Return (x, y) of the center of cell containing provided text 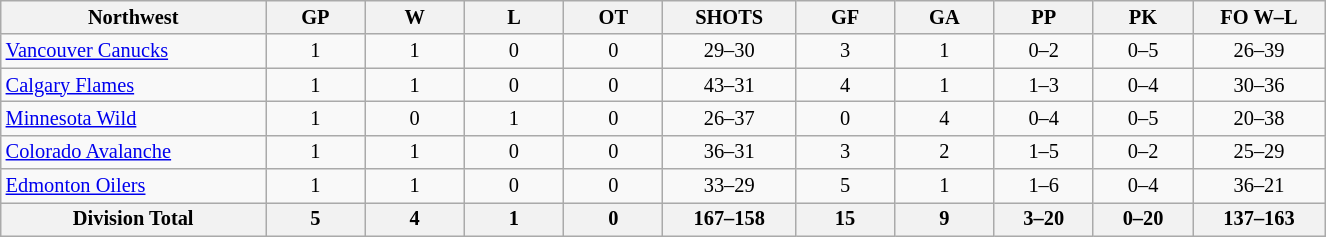
SHOTS (729, 17)
GA (944, 17)
15 (844, 219)
36–31 (729, 152)
Minnesota Wild (134, 118)
Division Total (134, 219)
Calgary Flames (134, 85)
36–21 (1260, 186)
GP (316, 17)
33–29 (729, 186)
3–20 (1044, 219)
26–37 (729, 118)
167–158 (729, 219)
W (414, 17)
2 (944, 152)
1–6 (1044, 186)
GF (844, 17)
Northwest (134, 17)
25–29 (1260, 152)
FO W–L (1260, 17)
Edmonton Oilers (134, 186)
43–31 (729, 85)
1–3 (1044, 85)
0–20 (1142, 219)
Colorado Avalanche (134, 152)
29–30 (729, 51)
20–38 (1260, 118)
PP (1044, 17)
26–39 (1260, 51)
OT (614, 17)
9 (944, 219)
30–36 (1260, 85)
137–163 (1260, 219)
Vancouver Canucks (134, 51)
PK (1142, 17)
1–5 (1044, 152)
L (514, 17)
